Pinpoint the cell where the given text exists, returning its (X, Y) midpoint coordinate. 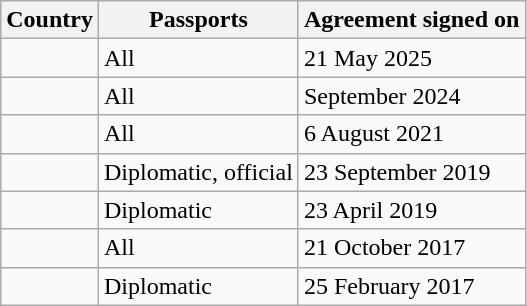
25 February 2017 (412, 286)
September 2024 (412, 96)
6 August 2021 (412, 134)
Country (50, 20)
Diplomatic, official (198, 172)
Passports (198, 20)
23 September 2019 (412, 172)
21 May 2025 (412, 58)
21 October 2017 (412, 248)
23 April 2019 (412, 210)
Agreement signed on (412, 20)
